Return the (X, Y) coordinate for the center point of the cell that contains the specified text.  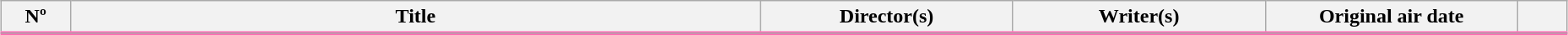
Title (415, 17)
Director(s) (886, 17)
Original air date (1391, 17)
Nº (35, 17)
Writer(s) (1139, 17)
